For the text-containing cell, return its midpoint in [x, y] coordinate format. 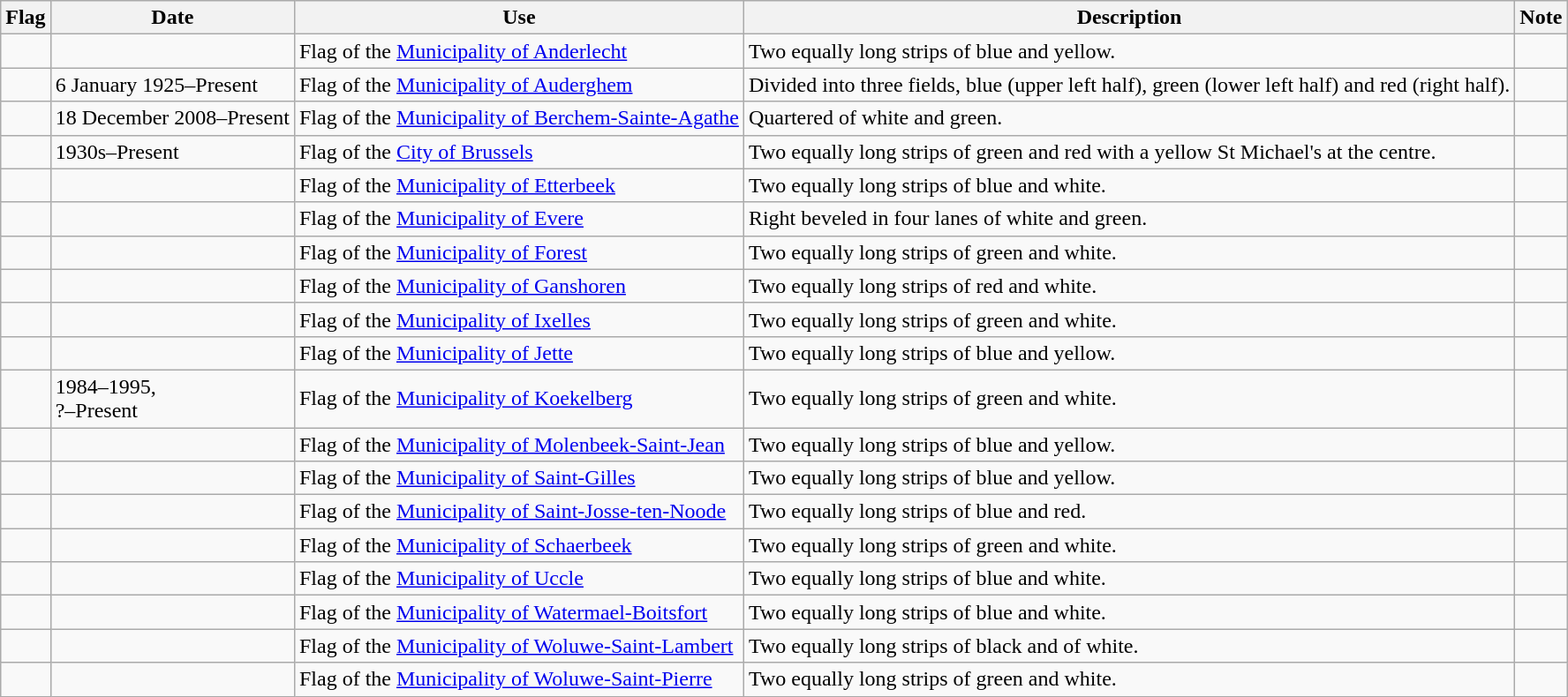
Use [519, 18]
Flag [26, 18]
Flag of the Municipality of Schaerbeek [519, 545]
Flag of the Municipality of Evere [519, 219]
Two equally long strips of blue and red. [1128, 512]
1984–1995,?–Present [172, 399]
Flag of the Municipality of Ixelles [519, 319]
Flag of the Municipality of Jette [519, 353]
Two equally long strips of black and of white. [1128, 646]
Flag of the Municipality of Uccle [519, 579]
Flag of the Municipality of Forest [519, 252]
Right beveled in four lanes of white and green. [1128, 219]
Quartered of white and green. [1128, 118]
Flag of the City of Brussels [519, 152]
Divided into three fields, blue (upper left half), green (lower left half) and red (right half). [1128, 85]
Flag of the Municipality of Auderghem [519, 85]
Date [172, 18]
Description [1128, 18]
18 December 2008–Present [172, 118]
Note [1542, 18]
Flag of the Municipality of Woluwe-Saint-Pierre [519, 679]
6 January 1925–Present [172, 85]
Flag of the Municipality of Molenbeek-Saint-Jean [519, 444]
Flag of the Municipality of Etterbeek [519, 185]
Flag of the Municipality of Anderlecht [519, 51]
1930s–Present [172, 152]
Flag of the Municipality of Saint-Josse-ten-Noode [519, 512]
Flag of the Municipality of Watermael-Boitsfort [519, 612]
Flag of the Municipality of Woluwe-Saint-Lambert [519, 646]
Flag of the Municipality of Saint-Gilles [519, 478]
Flag of the Municipality of Koekelberg [519, 399]
Two equally long strips of red and white. [1128, 286]
Two equally long strips of green and red with a yellow St Michael's at the centre. [1128, 152]
Flag of the Municipality of Berchem-Sainte-Agathe [519, 118]
Flag of the Municipality of Ganshoren [519, 286]
